Search for the cell housing the specified text and yield its [x, y] center coordinate. 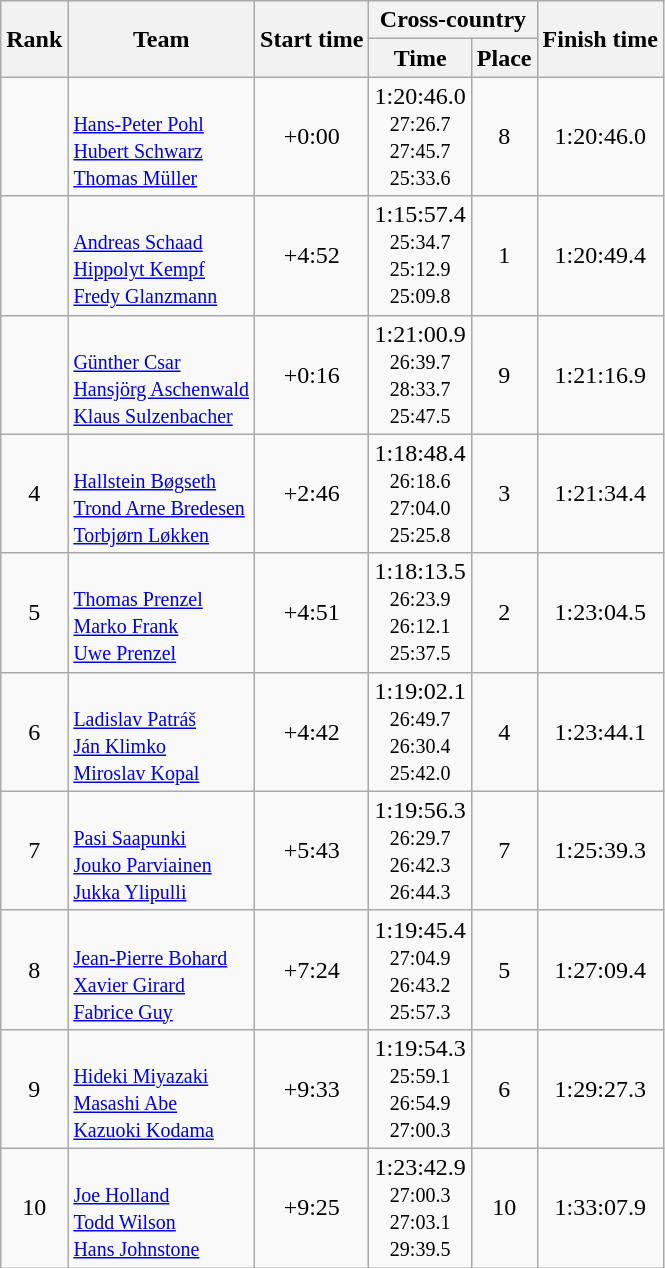
1:19:56.3 26:29.7 26:42.3 26:44.3 [420, 850]
Joe Holland Todd Wilson Hans Johnstone [162, 1208]
+5:43 [312, 850]
1:27:09.4 [600, 970]
1:15:57.4 25:34.7 25:12.9 25:09.8 [420, 256]
1:25:39.3 [600, 850]
Time [420, 58]
1:23:04.5 [600, 612]
1:18:48.4 26:18.6 27:04.0 25:25.8 [420, 494]
Place [504, 58]
+2:46 [312, 494]
+0:00 [312, 136]
1:23:42.9 27:00.3 27:03.1 29:39.5 [420, 1208]
1:20:49.4 [600, 256]
Start time [312, 39]
Hideki Miyazaki Masashi Abe Kazuoki Kodama [162, 1088]
+0:16 [312, 374]
1:21:16.9 [600, 374]
Ladislav Patráš Ján Klimko Miroslav Kopal [162, 732]
+4:52 [312, 256]
Jean-Pierre Bohard Xavier Girard Fabrice Guy [162, 970]
1:19:45.4 27:04.9 26:43.2 25:57.3 [420, 970]
2 [504, 612]
+9:25 [312, 1208]
+9:33 [312, 1088]
Pasi Saapunki Jouko Parviainen Jukka Ylipulli [162, 850]
1:21:34.4 [600, 494]
1:19:02.1 26:49.7 26:30.4 25:42.0 [420, 732]
1 [504, 256]
1:20:46.0 [600, 136]
Hallstein Bøgseth Trond Arne Bredesen Torbjørn Løkken [162, 494]
3 [504, 494]
Finish time [600, 39]
1:33:07.9 [600, 1208]
Thomas Prenzel Marko Frank Uwe Prenzel [162, 612]
1:23:44.1 [600, 732]
+4:51 [312, 612]
+7:24 [312, 970]
Cross-country [453, 20]
Günther Csar Hansjörg Aschenwald Klaus Sulzenbacher [162, 374]
1:21:00.9 26:39.7 28:33.7 25:47.5 [420, 374]
Andreas Schaad Hippolyt Kempf Fredy Glanzmann [162, 256]
1:19:54.3 25:59.1 26:54.9 27:00.3 [420, 1088]
+4:42 [312, 732]
1:29:27.3 [600, 1088]
1:20:46.0 27:26.7 27:45.7 25:33.6 [420, 136]
Team [162, 39]
Hans-Peter Pohl Hubert Schwarz Thomas Müller [162, 136]
1:18:13.5 26:23.9 26:12.1 25:37.5 [420, 612]
Rank [34, 39]
